Output the [x, y] coordinate of the center of the cell containing the given text.  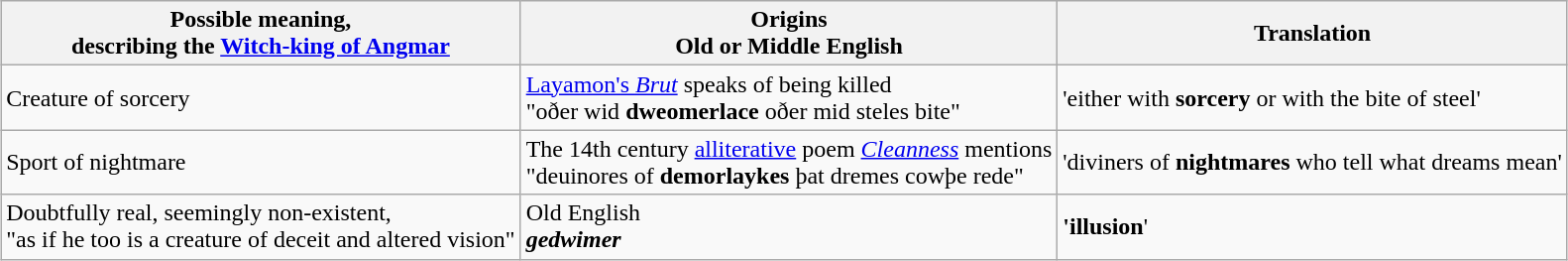
'either with sorcery or with the bite of steel' [1312, 97]
'diviners of nightmares who tell what dreams mean' [1312, 163]
The 14th century alliterative poem Cleanness mentions"deuinores of demorlaykes þat dremes cowþe rede" [789, 163]
Layamon's Brut speaks of being killed"oðer wid dweomerlace oðer mid steles bite" [789, 97]
'illusion' [1312, 226]
Possible meaning,describing the Witch-king of Angmar [261, 34]
OriginsOld or Middle English [789, 34]
Translation [1312, 34]
Sport of nightmare [261, 163]
Creature of sorcery [261, 97]
Old Englishgedwimer [789, 226]
Doubtfully real, seemingly non-existent,"as if he too is a creature of deceit and altered vision" [261, 226]
